Find where the given text appears and provide that cell's center as [X, Y] coordinate. 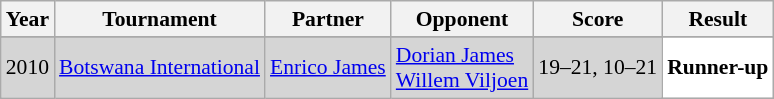
Runner-up [718, 68]
Dorian James Willem Viljoen [462, 68]
Score [598, 19]
Enrico James [328, 68]
Partner [328, 19]
Botswana International [160, 68]
19–21, 10–21 [598, 68]
Year [28, 19]
Opponent [462, 19]
2010 [28, 68]
Tournament [160, 19]
Result [718, 19]
